Return the (x, y) coordinate for the center point of the cell that contains the specified text.  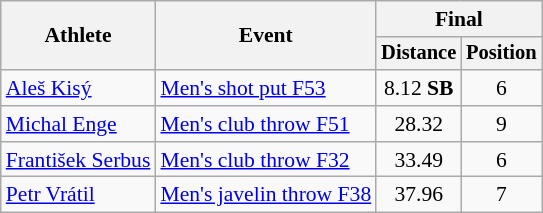
Aleš Kisý (78, 88)
Petr Vrátil (78, 195)
Men's club throw F51 (266, 124)
Michal Enge (78, 124)
8.12 SB (418, 88)
7 (501, 195)
Athlete (78, 36)
Position (501, 54)
37.96 (418, 195)
28.32 (418, 124)
9 (501, 124)
Distance (418, 54)
33.49 (418, 160)
Men's javelin throw F38 (266, 195)
Men's club throw F32 (266, 160)
Event (266, 36)
Men's shot put F53 (266, 88)
Final (458, 19)
František Serbus (78, 160)
